From the cell containing the given text, extract its center point as [x, y] coordinate. 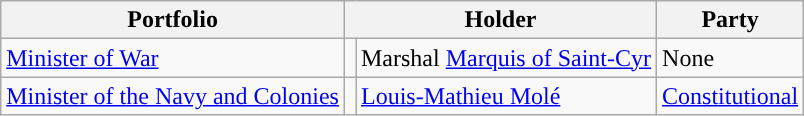
Constitutional [730, 96]
Minister of War [173, 58]
Portfolio [173, 20]
Marshal Marquis of Saint-Cyr [506, 58]
Party [730, 20]
Minister of the Navy and Colonies [173, 96]
Holder [500, 20]
Louis-Mathieu Molé [506, 96]
None [730, 58]
